Return [X, Y] of the center of cell containing provided text 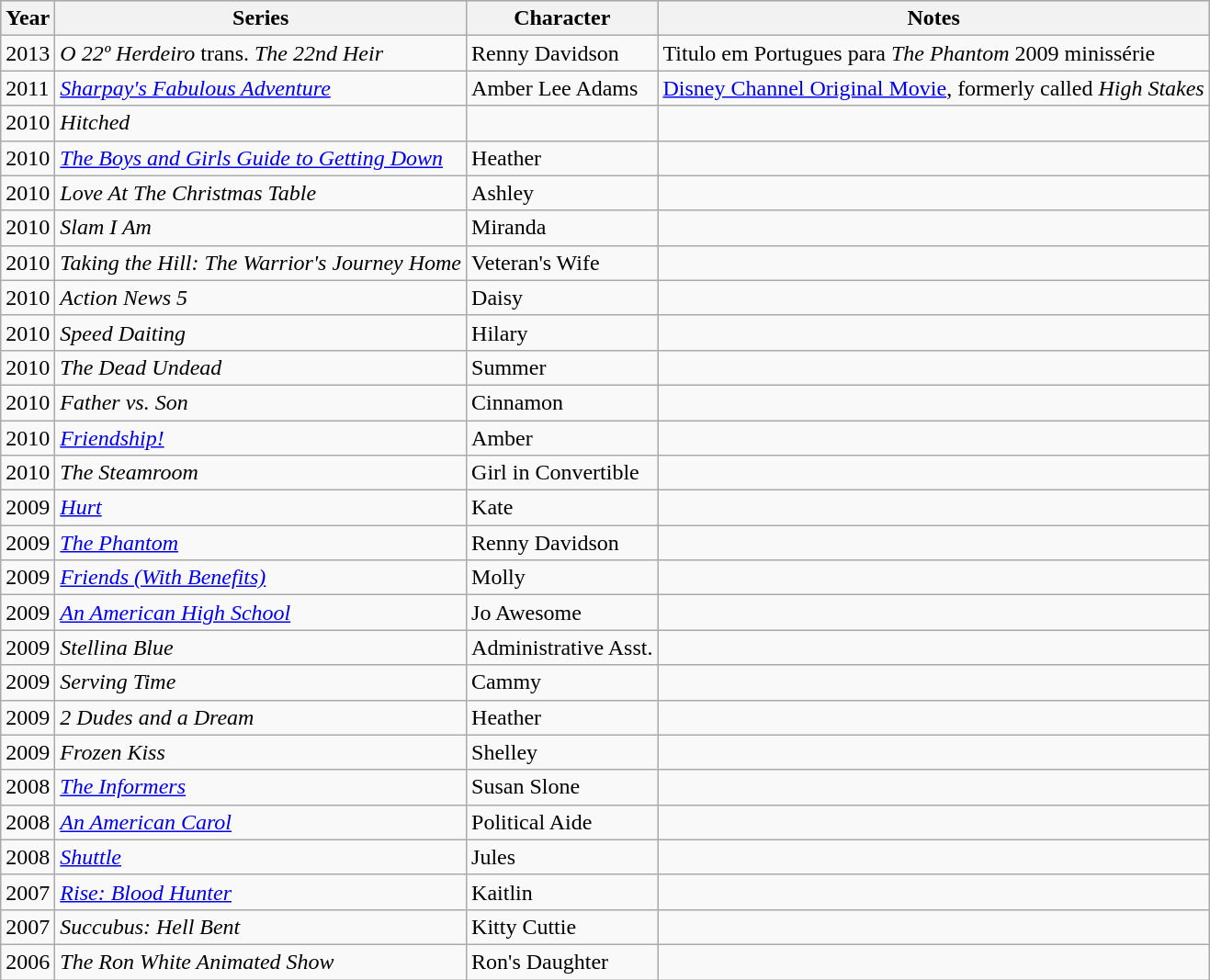
The Phantom [261, 543]
Jo Awesome [562, 613]
Taking the Hill: The Warrior's Journey Home [261, 263]
Succubus: Hell Bent [261, 927]
2013 [28, 53]
The Informers [261, 787]
Ron's Daughter [562, 962]
Jules [562, 857]
Kate [562, 508]
Susan Slone [562, 787]
Summer [562, 367]
Series [261, 18]
Disney Channel Original Movie, formerly called High Stakes [933, 88]
2006 [28, 962]
Cammy [562, 682]
2011 [28, 88]
Veteran's Wife [562, 263]
Ashley [562, 193]
The Dead Undead [261, 367]
Friends (With Benefits) [261, 578]
Political Aide [562, 822]
Girl in Convertible [562, 473]
2 Dudes and a Dream [261, 717]
Shuttle [261, 857]
Year [28, 18]
Hitched [261, 123]
Amber [562, 438]
Stellina Blue [261, 648]
Speed Daiting [261, 332]
Sharpay's Fabulous Adventure [261, 88]
Notes [933, 18]
An American Carol [261, 822]
The Ron White Animated Show [261, 962]
An American High School [261, 613]
The Steamroom [261, 473]
Titulo em Portugues para The Phantom 2009 minissérie [933, 53]
Hilary [562, 332]
Action News 5 [261, 298]
Cinnamon [562, 402]
Miranda [562, 228]
Administrative Asst. [562, 648]
O 22º Herdeiro trans. The 22nd Heir [261, 53]
Slam I Am [261, 228]
Character [562, 18]
Serving Time [261, 682]
Father vs. Son [261, 402]
Kitty Cuttie [562, 927]
Hurt [261, 508]
Frozen Kiss [261, 752]
Daisy [562, 298]
Rise: Blood Hunter [261, 892]
Amber Lee Adams [562, 88]
Molly [562, 578]
Kaitlin [562, 892]
The Boys and Girls Guide to Getting Down [261, 158]
Love At The Christmas Table [261, 193]
Shelley [562, 752]
Friendship! [261, 438]
